Extract the (x, y) coordinate from the center of the cell holding the provided text.  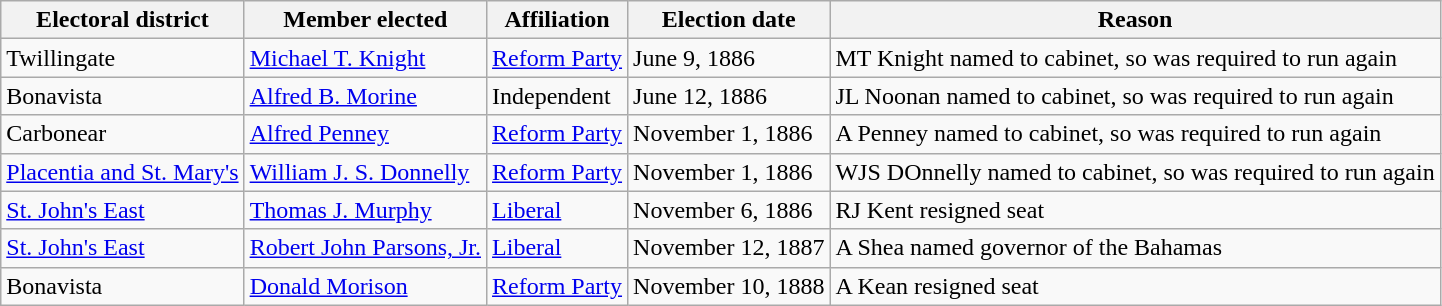
Placentia and St. Mary's (122, 172)
Twillingate (122, 58)
William J. S. Donnelly (365, 172)
Michael T. Knight (365, 58)
RJ Kent resigned seat (1135, 210)
Carbonear (122, 134)
Independent (558, 96)
June 9, 1886 (729, 58)
WJS DOnnelly named to cabinet, so was required to run again (1135, 172)
A Penney named to cabinet, so was required to run again (1135, 134)
Alfred B. Morine (365, 96)
November 12, 1887 (729, 248)
Thomas J. Murphy (365, 210)
Member elected (365, 20)
MT Knight named to cabinet, so was required to run again (1135, 58)
Robert John Parsons, Jr. (365, 248)
Alfred Penney (365, 134)
Electoral district (122, 20)
Reason (1135, 20)
Donald Morison (365, 286)
November 10, 1888 (729, 286)
November 6, 1886 (729, 210)
A Shea named governor of the Bahamas (1135, 248)
Affiliation (558, 20)
JL Noonan named to cabinet, so was required to run again (1135, 96)
June 12, 1886 (729, 96)
Election date (729, 20)
A Kean resigned seat (1135, 286)
